Identify which cell holds the provided text, then report its (X, Y) central coordinate. 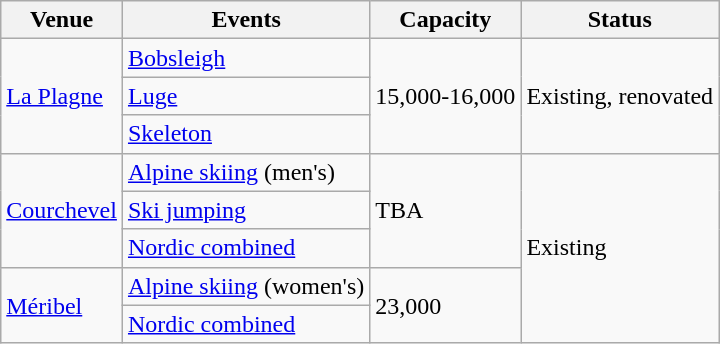
Events (246, 20)
TBA (446, 210)
Luge (246, 96)
15,000-16,000 (446, 96)
23,000 (446, 305)
Skeleton (246, 134)
Ski jumping (246, 210)
Existing (620, 248)
Courchevel (62, 210)
Alpine skiing (men's) (246, 172)
Venue (62, 20)
Alpine skiing (women's) (246, 286)
La Plagne (62, 96)
Status (620, 20)
Capacity (446, 20)
Méribel (62, 305)
Existing, renovated (620, 96)
Bobsleigh (246, 58)
